Detect which cell encompasses the target text, then output its [X, Y] center coordinate. 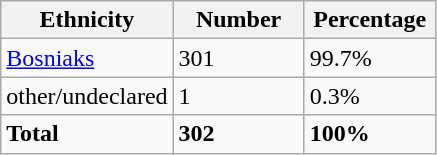
Ethnicity [87, 20]
301 [238, 58]
100% [370, 134]
Number [238, 20]
99.7% [370, 58]
302 [238, 134]
Total [87, 134]
Bosniaks [87, 58]
other/undeclared [87, 96]
1 [238, 96]
0.3% [370, 96]
Percentage [370, 20]
